Scan for the cell matching the given text and deliver its (x, y) coordinate at center. 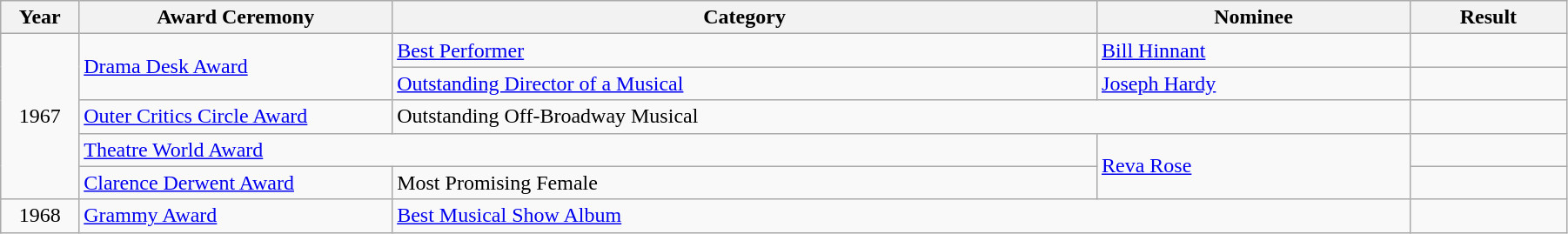
Outer Critics Circle Award (236, 117)
Joseph Hardy (1254, 84)
Year (40, 17)
Most Promising Female (745, 183)
Award Ceremony (236, 17)
Bill Hinnant (1254, 50)
Theatre World Award (588, 150)
1968 (40, 216)
Grammy Award (236, 216)
Outstanding Director of a Musical (745, 84)
1967 (40, 117)
Category (745, 17)
Reva Rose (1254, 166)
Best Musical Show Album (901, 216)
Clarence Derwent Award (236, 183)
Best Performer (745, 50)
Drama Desk Award (236, 67)
Result (1488, 17)
Nominee (1254, 17)
Outstanding Off-Broadway Musical (901, 117)
